Find where the given text appears and provide that cell's center as [x, y] coordinate. 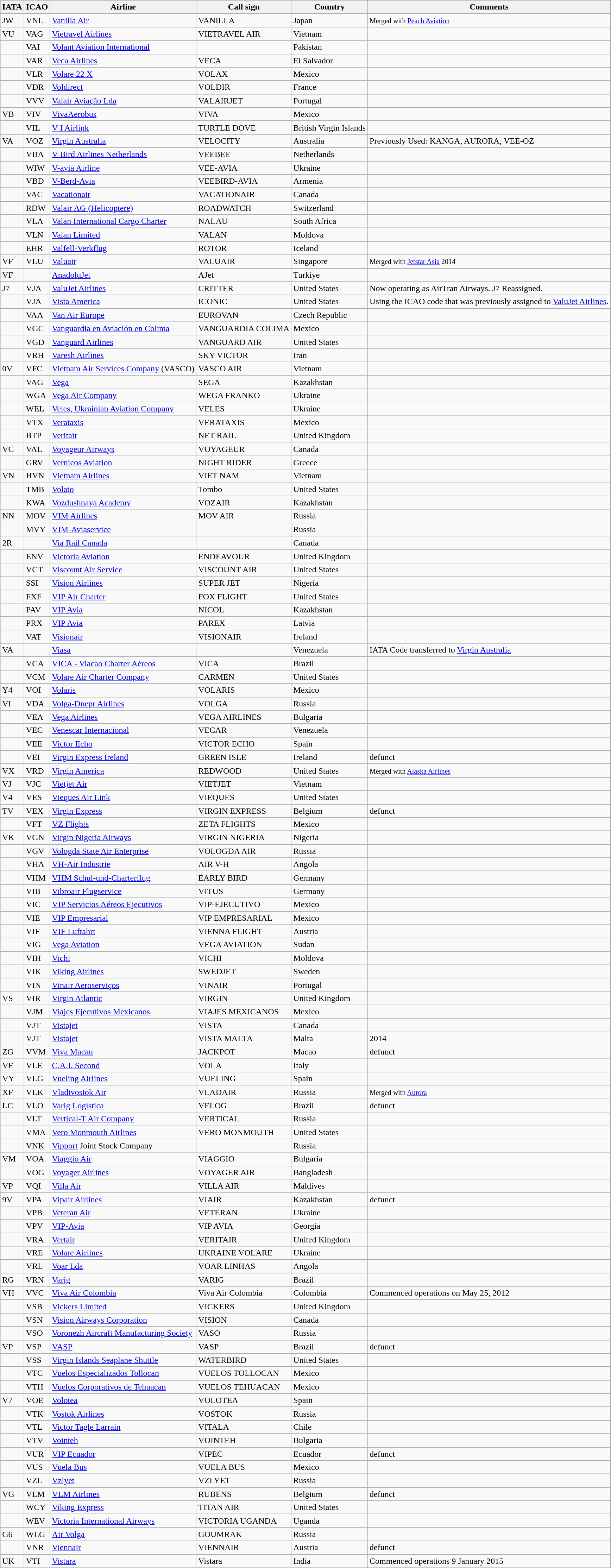
VLK [37, 1092]
Viajes Ejecutivos Mexicanos [123, 1012]
VFC [37, 369]
VNL [37, 20]
JW [12, 20]
VEA [37, 717]
Viking Airlines [123, 971]
WEGA FRANKO [244, 396]
VSN [37, 1320]
VOI [37, 690]
Merged with Peach Aviation [489, 20]
Voar Lda [123, 1266]
TITAN AIR [244, 1507]
VIP Servicios Aéreos Ejecutivos [123, 905]
Varig Logística [123, 1106]
VOLOGDA AIR [244, 851]
India [329, 1561]
VCA [37, 663]
Vueling Airlines [123, 1079]
Virgin Islands Seaplane Shuttle [123, 1360]
Valair Aviação Lda [123, 101]
VARIG [244, 1280]
0V [12, 369]
VRA [37, 1239]
WATERBIRD [244, 1360]
Iceland [329, 248]
Virgin America [123, 770]
AnadoluJet [123, 275]
VUELOS TEHUACAN [244, 1387]
VI [12, 704]
VIPEC [244, 1454]
EUROVAN [244, 315]
V4 [12, 797]
ZETA FLIGHTS [244, 824]
VIG [37, 945]
VELOCITY [244, 141]
VHM Schul-und-Charterflug [123, 878]
V-avia Airline [123, 168]
IATA Code transferred to Virgin Australia [489, 650]
VMA [37, 1132]
VLA [37, 221]
VIK [37, 971]
VERTICAL [244, 1119]
Virgin Express [123, 811]
RUBENS [244, 1494]
VGC [37, 328]
Iran [329, 355]
V-Berd-Avia [123, 181]
Vieques Air Link [123, 797]
AJet [244, 275]
Volotea [123, 1400]
WEL [37, 409]
VRE [37, 1253]
Uganda [329, 1521]
C.A.I. Second [123, 1065]
VLADAIR [244, 1092]
Vostok Airlines [123, 1413]
UK [12, 1561]
VAC [37, 195]
VISCOUNT AIR [244, 569]
WEV [37, 1521]
Van Air Europe [123, 315]
VTI [37, 1561]
Valair AG (Helicoptere) [123, 208]
VOYAGEUR [244, 449]
Virgin Atlantic [123, 998]
Veritair [123, 436]
Virgin Australia [123, 141]
WIW [37, 168]
Sweden [329, 971]
Country [329, 7]
Vzlyet [123, 1481]
MOV AIR [244, 516]
VM [12, 1159]
VEX [37, 811]
VVM [37, 1052]
VIP Empresarial [123, 918]
Italy [329, 1065]
VVV [37, 101]
VTC [37, 1373]
VISTA MALTA [244, 1039]
Vuela Bus [123, 1467]
Viscount Air Service [123, 569]
Via Rail Canada [123, 543]
Varesh Airlines [123, 355]
VIENNA FLIGHT [244, 931]
VNR [37, 1548]
British Virgin Islands [329, 127]
Netherlands [329, 154]
VU [12, 34]
Japan [329, 20]
Volaris [123, 690]
Commenced operations on May 25, 2012 [489, 1293]
Virgin Express Ireland [123, 757]
WLG [37, 1534]
Merged with Jetstar Asia 2014 [489, 262]
Greece [329, 462]
VOYAGER AIR [244, 1172]
VOAR LINHAS [244, 1266]
VEI [37, 757]
Valfell-Verkflug [123, 248]
VZL [37, 1481]
PAV [37, 610]
ROADWATCH [244, 208]
VZ Flights [123, 824]
Valuair [123, 262]
Vipport Joint Stock Company [123, 1146]
Using the ICAO code that was previously assigned to ValuJet Airlines. [489, 302]
VDR [37, 87]
VEEBIRD-AVIA [244, 181]
Tombo [244, 489]
VC [12, 449]
Vacationair [123, 195]
VX [12, 770]
VLE [37, 1065]
Vanguardia en Aviación en Colima [123, 328]
VIP Air Charter [123, 597]
REDWOOD [244, 770]
CARMEN [244, 677]
ICAO [37, 7]
Commenced operations 9 January 2015 [489, 1561]
VUS [37, 1467]
ICONIC [244, 302]
VEE [37, 744]
VJ [12, 784]
Georgia [329, 1226]
VEGA AVIATION [244, 945]
VS [12, 998]
Vista America [123, 302]
Virgin Nigeria Airways [123, 838]
VINAIR [244, 985]
VHA [37, 864]
VHM [37, 878]
Venescar Internacional [123, 730]
V7 [12, 1400]
VANGUARDIA COLIMA [244, 328]
VY [12, 1079]
El Salvador [329, 61]
Vietravel Airlines [123, 34]
WGA [37, 396]
VPB [37, 1213]
SUPER JET [244, 583]
VAA [37, 315]
VOE [37, 1400]
VPA [37, 1199]
Y4 [12, 690]
VOLA [244, 1065]
VEE-AVIA [244, 168]
Vero Monmouth Airlines [123, 1132]
VQI [37, 1186]
Singapore [329, 262]
Pakistan [329, 47]
Vanilla Air [123, 20]
Vipair Airlines [123, 1199]
CRITTER [244, 288]
Merged with Alaska Airlines [489, 770]
Volare Airlines [123, 1253]
VIRGIN NIGERIA [244, 838]
2R [12, 543]
VGV [37, 851]
VIM-Aviaservice [123, 529]
Vega Air Company [123, 396]
RDW [37, 208]
VLN [37, 235]
VASCO AIR [244, 369]
VOINTEH [244, 1440]
VNK [37, 1146]
VSS [37, 1360]
VAR [37, 61]
2014 [489, 1039]
Verataxis [123, 422]
FXF [37, 597]
EHR [37, 248]
VLT [37, 1119]
Malta [329, 1039]
GOUMRAK [244, 1534]
Call sign [244, 7]
Veles, Ukrainian Aviation Company [123, 409]
BTP [37, 436]
Vernicos Aviation [123, 462]
Maldives [329, 1186]
ENDEAVOUR [244, 556]
XF [12, 1092]
Volare 22 X [123, 74]
VBD [37, 181]
SSI [37, 583]
VICTORIA UGANDA [244, 1521]
VIM Airlines [123, 516]
Previously Used: KANGA, AURORA, VEE-OZ [489, 141]
VICHI [244, 958]
Vinair Aeroserviços [123, 985]
Vietnam Airlines [123, 476]
Vointeh [123, 1440]
VJM [37, 1012]
Victor Echo [123, 744]
VISTA [244, 1025]
VZLYET [244, 1481]
Viasa [123, 650]
9V [12, 1199]
G6 [12, 1534]
VELOG [244, 1106]
VEEBEE [244, 154]
Vozdushnaya Academy [123, 503]
WCY [37, 1507]
ENV [37, 556]
VRD [37, 770]
SEGA [244, 382]
Australia [329, 141]
VLM Airlines [123, 1494]
VLO [37, 1106]
Voyager Airlines [123, 1172]
Viaggio Air [123, 1159]
Vega Airlines [123, 717]
VGD [37, 342]
Vietnam Air Services Company (VASCO) [123, 369]
VSB [37, 1306]
Varig [123, 1280]
VOZAIR [244, 503]
VK [12, 838]
VIAGGIO [244, 1159]
VALUAIR [244, 262]
VILLA AIR [244, 1186]
Armenia [329, 181]
SWEDJET [244, 971]
VUELING [244, 1079]
VOLGA [244, 704]
VRH [37, 355]
VERITAIR [244, 1239]
VN [12, 476]
Vuelos Especializados Tollocan [123, 1373]
VBA [37, 154]
VICA - Viacao Charter Aéreos [123, 663]
VIF Luftahrt [123, 931]
Vladivostok Air [123, 1092]
VSP [37, 1347]
Veca Airlines [123, 61]
GREEN ISLE [244, 757]
South Africa [329, 221]
Valan International Cargo Charter [123, 221]
Villa Air [123, 1186]
VITUS [244, 891]
NIGHT RIDER [244, 462]
Victoria Aviation [123, 556]
Vertair [123, 1239]
Vuelos Corporativos de Tehuacan [123, 1387]
VRN [37, 1280]
TMB [37, 489]
GRV [37, 462]
VH [12, 1293]
Volato [123, 489]
HVN [37, 476]
VTV [37, 1440]
VITALA [244, 1427]
Air Volga [123, 1534]
France [329, 87]
VIVA [244, 114]
VISIONAIR [244, 637]
VACATIONAIR [244, 195]
VOLOTEA [244, 1400]
VIB [37, 891]
VUELOS TOLLOCAN [244, 1373]
VIRGIN [244, 998]
KWA [37, 503]
NN [12, 516]
VOA [37, 1159]
Victoria International Airways [123, 1521]
VIP-EJECUTIVO [244, 905]
NET RAIL [244, 436]
VPV [37, 1226]
V I Airlink [123, 127]
Vologda State Air Enterprise [123, 851]
VIETJET [244, 784]
Voldirect [123, 87]
VCM [37, 677]
UKRAINE VOLARE [244, 1253]
Vega Aviation [123, 945]
FOX FLIGHT [244, 597]
VETERAN [244, 1213]
Vision Airways Corporation [123, 1320]
MOV [37, 516]
VTX [37, 422]
LC [12, 1106]
VALAN [244, 235]
VVC [37, 1293]
RG [12, 1280]
VTH [37, 1387]
VOSTOK [244, 1413]
TV [12, 811]
VIC [37, 905]
VOLDIR [244, 87]
VIN [37, 985]
Volga-Dnepr Airlines [123, 704]
VIRGIN EXPRESS [244, 811]
JACKPOT [244, 1052]
Vega [123, 382]
Victor Tagle Larrain [123, 1427]
NICOL [244, 610]
VECA [244, 61]
Volant Aviation International [123, 47]
Voyageur Airways [123, 449]
Volare Air Charter Company [123, 677]
VAT [37, 637]
VEC [37, 730]
VOZ [37, 141]
Valan Limited [123, 235]
Colombia [329, 1293]
VANGUARD AIR [244, 342]
Visionair [123, 637]
VIENNAIR [244, 1548]
Vickers Limited [123, 1306]
J7 [12, 288]
AIR V-H [244, 864]
VECAR [244, 730]
VLU [37, 262]
ZG [12, 1052]
VIAIR [244, 1199]
IATA [12, 7]
VIP AVIA [244, 1226]
VIETRAVEL AIR [244, 34]
VIH [37, 958]
VERATAXIS [244, 422]
VLG [37, 1079]
EARLY BIRD [244, 878]
VCT [37, 569]
VANILLA [244, 20]
PRX [37, 623]
VIV [37, 114]
VASO [244, 1333]
VG [12, 1494]
VOLARIS [244, 690]
VRL [37, 1266]
VH-Air Industrie [123, 864]
VLR [37, 74]
VGN [37, 838]
Macao [329, 1052]
Vision Airlines [123, 583]
MVY [37, 529]
VELES [244, 409]
Voronezh Aircraft Manufacturing Society [123, 1333]
ROTOR [244, 248]
VLM [37, 1494]
VFT [37, 824]
Viva Macau [123, 1052]
VEGA AIRLINES [244, 717]
VIP-Avia [123, 1226]
Ecuador [329, 1454]
VTL [37, 1427]
Now operating as AirTran Airways. J7 Reassigned. [489, 288]
Vibroair Flugservice [123, 891]
Switzerland [329, 208]
VAL [37, 449]
Vichi [123, 958]
VALAIRJET [244, 101]
Bangladesh [329, 1172]
Chile [329, 1427]
VISION [244, 1320]
VUELA BUS [244, 1467]
VIR [37, 998]
VIP Ecuador [123, 1454]
Veteran Air [123, 1213]
Airline [123, 7]
VSO [37, 1333]
Comments [489, 7]
Vertical-T Air Company [123, 1119]
VIF [37, 931]
VIE [37, 918]
Vietjet Air [123, 784]
Czech Republic [329, 315]
VIL [37, 127]
VB [12, 114]
TURTLE DOVE [244, 127]
Vanguard Airlines [123, 342]
VERO MONMOUTH [244, 1132]
VIET NAM [244, 476]
VICA [244, 663]
VICTOR ECHO [244, 744]
ValuJet Airlines [123, 288]
Viennair [123, 1548]
VUR [37, 1454]
Latvia [329, 623]
VivaAerobus [123, 114]
VICKERS [244, 1306]
VIEQUES [244, 797]
VIP EMPRESARIAL [244, 918]
PAREX [244, 623]
Sudan [329, 945]
VDA [37, 704]
VES [37, 797]
Merged with Aurora [489, 1092]
VOG [37, 1172]
V Bird Airlines Netherlands [123, 154]
VIAJES MEXICANOS [244, 1012]
Viking Express [123, 1507]
NALAU [244, 221]
VAI [37, 47]
VTK [37, 1413]
VOLAX [244, 74]
VE [12, 1065]
VJC [37, 784]
SKY VICTOR [244, 355]
Turkiye [329, 275]
